Extract the [x, y] coordinate from the center of the cell holding the provided text.  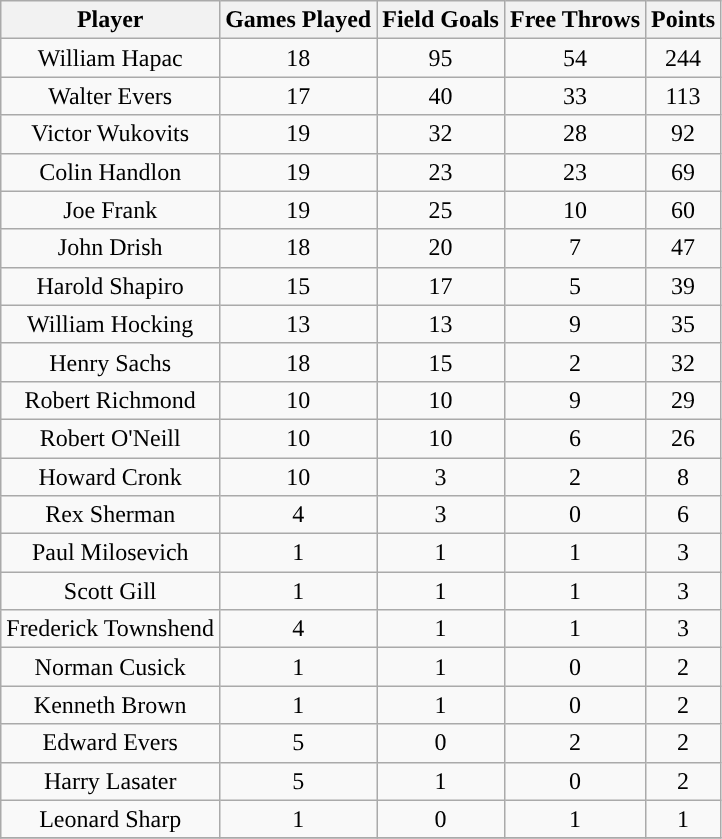
Kenneth Brown [110, 705]
Scott Gill [110, 591]
29 [684, 400]
26 [684, 438]
Free Throws [574, 20]
Points [684, 20]
Robert O'Neill [110, 438]
244 [684, 58]
Paul Milosevich [110, 553]
John Drish [110, 248]
113 [684, 96]
92 [684, 134]
47 [684, 248]
Harry Lasater [110, 781]
Rex Sherman [110, 515]
35 [684, 324]
Victor Wukovits [110, 134]
95 [441, 58]
7 [574, 248]
54 [574, 58]
20 [441, 248]
Frederick Townshend [110, 629]
William Hocking [110, 324]
Walter Evers [110, 96]
Edward Evers [110, 743]
Harold Shapiro [110, 286]
Norman Cusick [110, 667]
Henry Sachs [110, 362]
Colin Handlon [110, 172]
Joe Frank [110, 210]
28 [574, 134]
William Hapac [110, 58]
60 [684, 210]
69 [684, 172]
Robert Richmond [110, 400]
Games Played [298, 20]
Howard Cronk [110, 477]
Player [110, 20]
8 [684, 477]
33 [574, 96]
39 [684, 286]
Leonard Sharp [110, 819]
Field Goals [441, 20]
25 [441, 210]
40 [441, 96]
